Detect which cell encompasses the target text, then output its [x, y] center coordinate. 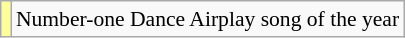
Number-one Dance Airplay song of the year [208, 19]
